Detect which cell encompasses the target text, then output its (X, Y) center coordinate. 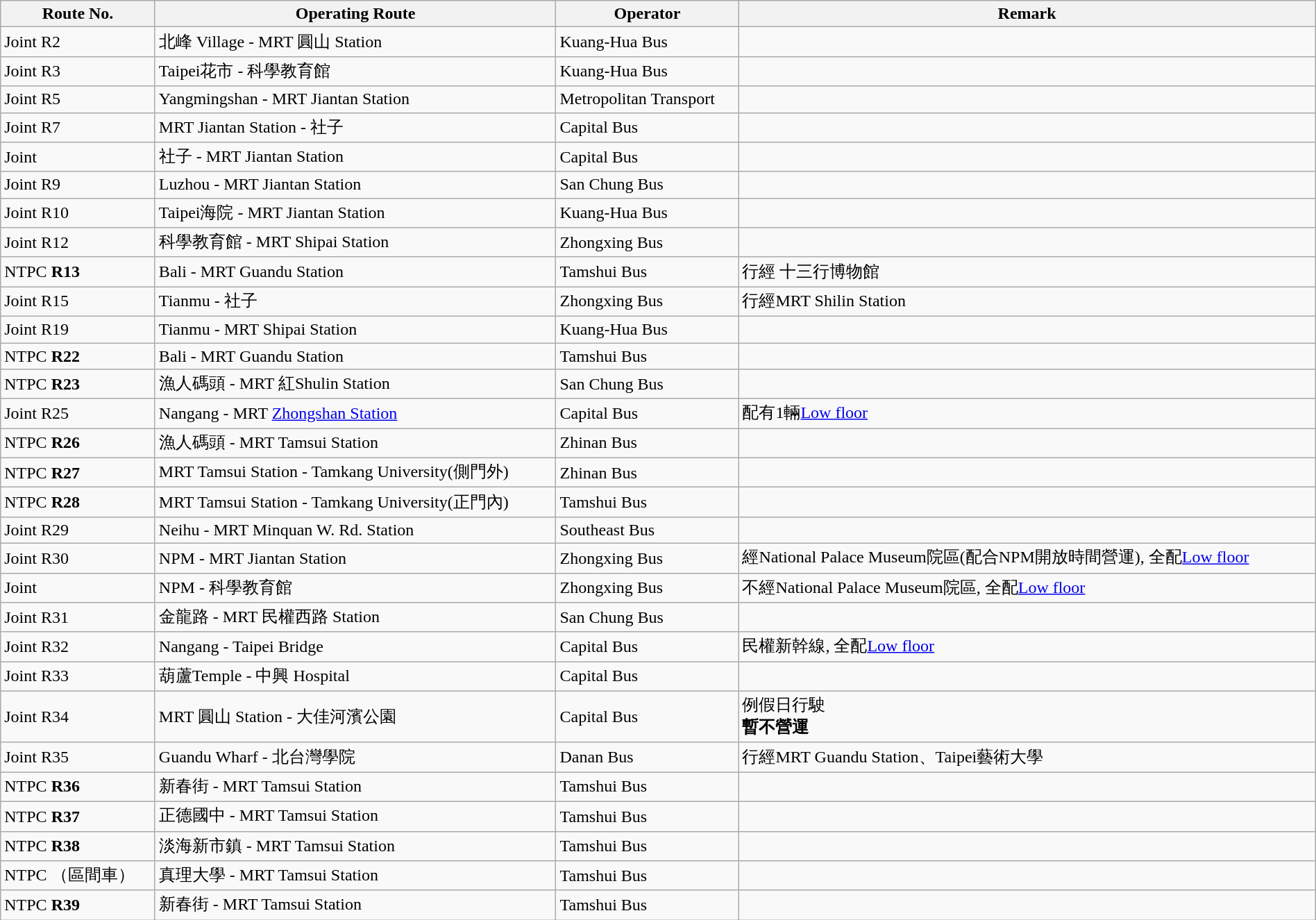
Joint R10 (78, 212)
Joint R9 (78, 185)
NTPC R39 (78, 905)
NTPC R13 (78, 272)
Operator (647, 14)
MRT Tamsui Station - Tamkang University(側門外) (355, 472)
NTPC R23 (78, 385)
Joint R12 (78, 243)
北峰 Village - MRT 圓山 Station (355, 42)
Yangmingshan - MRT Jiantan Station (355, 99)
行經MRT Guandu Station、Taipei藝術大學 (1027, 757)
Remark (1027, 14)
NTPC R26 (78, 443)
NPM - MRT Jiantan Station (355, 558)
Tianmu - 社子 (355, 301)
漁人碼頭 - MRT 紅Shulin Station (355, 385)
Metropolitan Transport (647, 99)
Joint R15 (78, 301)
金龍路 - MRT 民權西路 Station (355, 618)
NTPC R38 (78, 846)
Joint R31 (78, 618)
Joint R3 (78, 71)
Joint R19 (78, 329)
漁人碼頭 - MRT Tamsui Station (355, 443)
Joint R35 (78, 757)
Joint R2 (78, 42)
經National Palace Museum院區(配合NPM開放時間營運), 全配Low floor (1027, 558)
民權新幹線, 全配Low floor (1027, 647)
MRT Jiantan Station - 社子 (355, 128)
Joint R29 (78, 530)
MRT Tamsui Station - Tamkang University(正門內) (355, 503)
Joint R34 (78, 717)
行經 十三行博物館 (1027, 272)
NTPC （區間車） (78, 876)
行經MRT Shilin Station (1027, 301)
Joint R30 (78, 558)
NTPC R22 (78, 356)
NTPC R27 (78, 472)
Guandu Wharf - 北台灣學院 (355, 757)
NTPC R28 (78, 503)
Joint R25 (78, 414)
科學教育館 - MRT Shipai Station (355, 243)
Neihu - MRT Minquan W. Rd. Station (355, 530)
Joint R32 (78, 647)
例假日行駛暫不營運 (1027, 717)
Luzhou - MRT Jiantan Station (355, 185)
NTPC R37 (78, 817)
NPM - 科學教育館 (355, 587)
Nangang - Taipei Bridge (355, 647)
Operating Route (355, 14)
Southeast Bus (647, 530)
淡海新市鎮 - MRT Tamsui Station (355, 846)
Nangang - MRT Zhongshan Station (355, 414)
Route No. (78, 14)
不經National Palace Museum院區, 全配Low floor (1027, 587)
Joint R7 (78, 128)
MRT 圓山 Station - 大佳河濱公園 (355, 717)
葫蘆Temple - 中興 Hospital (355, 676)
社子 - MRT Jiantan Station (355, 157)
NTPC R36 (78, 787)
配有1輛Low floor (1027, 414)
Danan Bus (647, 757)
真理大學 - MRT Tamsui Station (355, 876)
Taipei花市 - 科學教育館 (355, 71)
Joint R5 (78, 99)
Taipei海院 - MRT Jiantan Station (355, 212)
Joint R33 (78, 676)
Tianmu - MRT Shipai Station (355, 329)
正德國中 - MRT Tamsui Station (355, 817)
